Determine the [X, Y] coordinate at the center of the cell enclosing the given text.  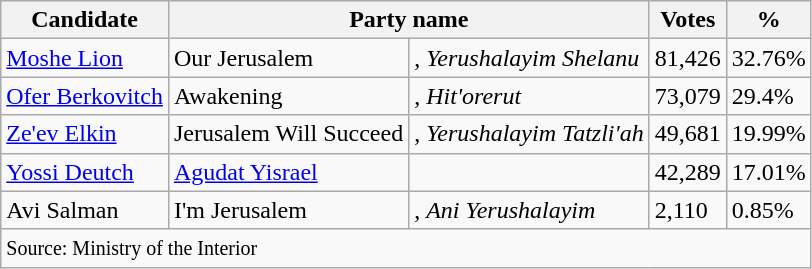
81,426 [688, 58]
49,681 [688, 134]
19.99% [768, 134]
, Yerushalayim Shelanu [529, 58]
Source: Ministry of the Interior [406, 248]
, Hit'orerut [529, 96]
Jerusalem Will Succeed [288, 134]
2,110 [688, 210]
42,289 [688, 172]
Avi Salman [85, 210]
Moshe Lion [85, 58]
% [768, 20]
Party name [408, 20]
Awakening [288, 96]
29.4% [768, 96]
32.76% [768, 58]
, Yerushalayim Tatzli'ah [529, 134]
17.01% [768, 172]
Yossi Deutch [85, 172]
Votes [688, 20]
0.85% [768, 210]
Ofer Berkovitch [85, 96]
Agudat Yisrael [288, 172]
, Ani Yerushalayim [529, 210]
Ze'ev Elkin [85, 134]
73,079 [688, 96]
Our Jerusalem [288, 58]
Candidate [85, 20]
I'm Jerusalem [288, 210]
